Find where the given text appears and provide that cell's center as (X, Y) coordinate. 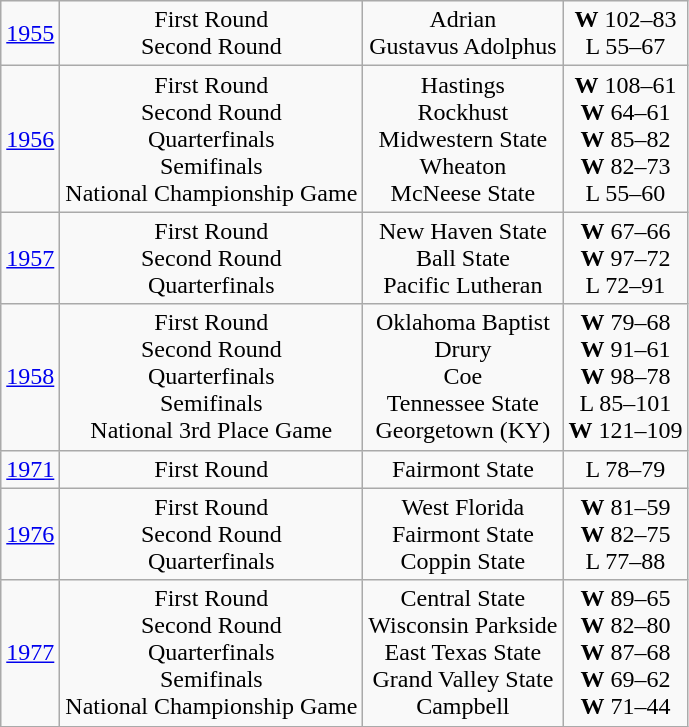
L 78–79 (626, 469)
1956 (30, 139)
West FloridaFairmont StateCoppin State (463, 534)
1955 (30, 34)
1958 (30, 377)
HastingsRockhustMidwestern StateWheatonMcNeese State (463, 139)
W 89–65W 82–80W 87–68W 69–62W 71–44 (626, 653)
W 67–66W 97–72L 72–91 (626, 258)
W 108–61W 64–61W 85–82W 82–73L 55–60 (626, 139)
Central StateWisconsin ParksideEast Texas StateGrand Valley StateCampbell (463, 653)
Fairmont State (463, 469)
W 81–59W 82–75L 77–88 (626, 534)
Oklahoma BaptistDruryCoeTennessee StateGeorgetown (KY) (463, 377)
AdrianGustavus Adolphus (463, 34)
1971 (30, 469)
1976 (30, 534)
First RoundSecond Round (212, 34)
W 102–83L 55–67 (626, 34)
1977 (30, 653)
First RoundSecond RoundQuarterfinalsSemifinalsNational 3rd Place Game (212, 377)
1957 (30, 258)
W 79–68W 91–61W 98–78L 85–101W 121–109 (626, 377)
First Round (212, 469)
New Haven StateBall StatePacific Lutheran (463, 258)
